For the text-containing cell, return its midpoint in [x, y] coordinate format. 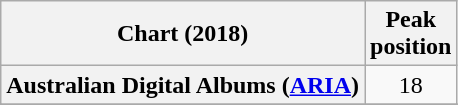
Peak position [411, 34]
Chart (2018) [183, 34]
Australian Digital Albums (ARIA) [183, 85]
18 [411, 85]
